For the text-containing cell, return its midpoint in (x, y) coordinate format. 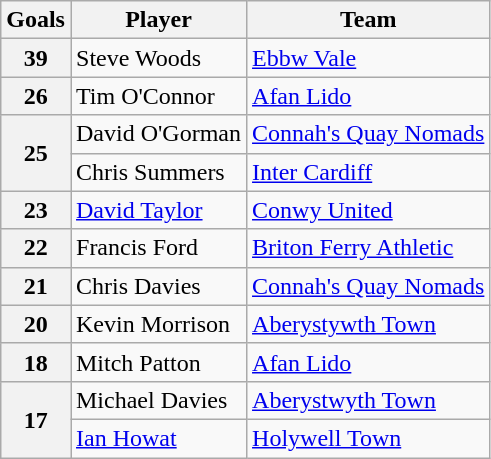
Aberystywth Town (368, 324)
Ian Howat (158, 438)
Mitch Patton (158, 362)
Goals (36, 20)
39 (36, 58)
Holywell Town (368, 438)
Francis Ford (158, 248)
25 (36, 153)
David Taylor (158, 210)
Chris Davies (158, 286)
Steve Woods (158, 58)
Player (158, 20)
26 (36, 96)
Conwy United (368, 210)
Aberystwyth Town (368, 400)
18 (36, 362)
21 (36, 286)
Chris Summers (158, 172)
David O'Gorman (158, 134)
23 (36, 210)
Briton Ferry Athletic (368, 248)
17 (36, 419)
20 (36, 324)
Team (368, 20)
Kevin Morrison (158, 324)
Michael Davies (158, 400)
Tim O'Connor (158, 96)
22 (36, 248)
Ebbw Vale (368, 58)
Inter Cardiff (368, 172)
